Determine the (X, Y) coordinate at the center of the cell enclosing the given text.  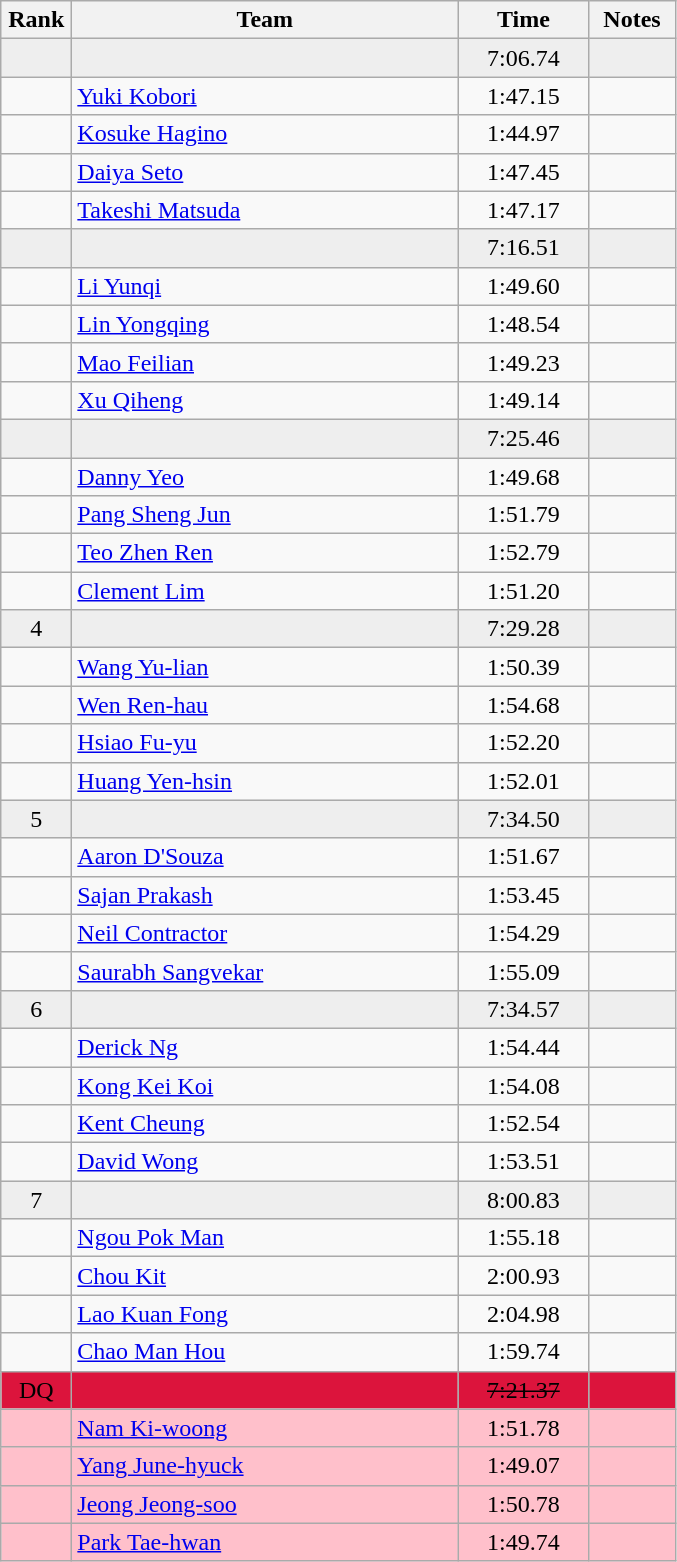
1:54.44 (524, 1047)
Rank (36, 20)
7:16.51 (524, 248)
Nam Ki-woong (265, 1428)
1:49.23 (524, 362)
1:53.51 (524, 1162)
1:51.67 (524, 857)
Li Yunqi (265, 286)
David Wong (265, 1162)
Daiya Seto (265, 172)
1:49.74 (524, 1542)
4 (36, 629)
1:49.60 (524, 286)
Wen Ren-hau (265, 705)
Xu Qiheng (265, 400)
6 (36, 1009)
1:55.09 (524, 971)
Chao Man Hou (265, 1352)
Jeong Jeong-soo (265, 1504)
1:59.74 (524, 1352)
1:50.39 (524, 667)
Teo Zhen Ren (265, 553)
7:25.46 (524, 438)
Time (524, 20)
1:49.07 (524, 1466)
5 (36, 819)
Danny Yeo (265, 477)
1:48.54 (524, 324)
1:51.78 (524, 1428)
7:29.28 (524, 629)
Kong Kei Koi (265, 1085)
Derick Ng (265, 1047)
1:52.20 (524, 743)
1:49.14 (524, 400)
Yuki Kobori (265, 96)
Takeshi Matsuda (265, 210)
7:21.37 (524, 1390)
1:55.18 (524, 1238)
1:53.45 (524, 895)
Mao Feilian (265, 362)
Neil Contractor (265, 933)
DQ (36, 1390)
Huang Yen-hsin (265, 781)
1:47.15 (524, 96)
Sajan Prakash (265, 895)
Hsiao Fu-yu (265, 743)
Lin Yongqing (265, 324)
Clement Lim (265, 591)
1:54.68 (524, 705)
1:51.79 (524, 515)
1:52.01 (524, 781)
2:04.98 (524, 1314)
1:52.54 (524, 1124)
7 (36, 1200)
7:34.57 (524, 1009)
1:54.08 (524, 1085)
Ngou Pok Man (265, 1238)
Pang Sheng Jun (265, 515)
Aaron D'Souza (265, 857)
Wang Yu-lian (265, 667)
Team (265, 20)
7:34.50 (524, 819)
Chou Kit (265, 1276)
1:51.20 (524, 591)
Park Tae-hwan (265, 1542)
Kosuke Hagino (265, 134)
1:47.45 (524, 172)
1:50.78 (524, 1504)
1:44.97 (524, 134)
Saurabh Sangvekar (265, 971)
Yang June-hyuck (265, 1466)
1:54.29 (524, 933)
7:06.74 (524, 58)
8:00.83 (524, 1200)
1:52.79 (524, 553)
1:49.68 (524, 477)
1:47.17 (524, 210)
Notes (632, 20)
2:00.93 (524, 1276)
Lao Kuan Fong (265, 1314)
Kent Cheung (265, 1124)
